Scan for the cell matching the given text and deliver its (x, y) coordinate at center. 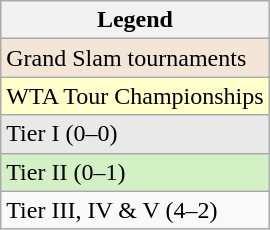
Legend (135, 20)
Tier I (0–0) (135, 134)
Tier III, IV & V (4–2) (135, 210)
Tier II (0–1) (135, 172)
Grand Slam tournaments (135, 58)
WTA Tour Championships (135, 96)
